Pinpoint the cell where the given text exists, returning its [X, Y] midpoint coordinate. 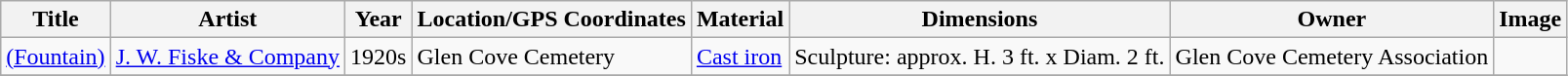
Sculpture: approx. H. 3 ft. x Diam. 2 ft. [980, 57]
Title [56, 19]
Year [379, 19]
1920s [379, 57]
Cast iron [740, 57]
Artist [227, 19]
Location/GPS Coordinates [551, 19]
(Fountain) [56, 57]
J. W. Fiske & Company [227, 57]
Owner [1332, 19]
Image [1530, 19]
Dimensions [980, 19]
Material [740, 19]
Glen Cove Cemetery Association [1332, 57]
Glen Cove Cemetery [551, 57]
